Provide the [X, Y] coordinate of the cell's center where the given text is located.  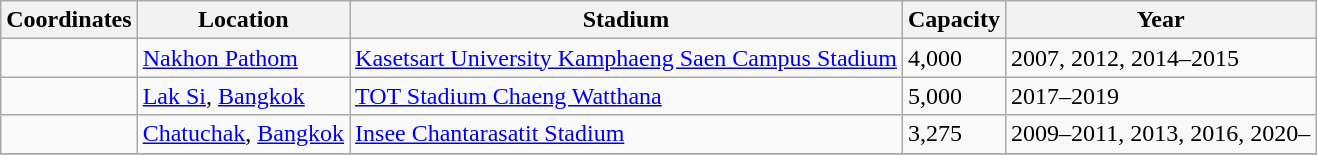
Location [243, 20]
Nakhon Pathom [243, 58]
2009–2011, 2013, 2016, 2020– [1161, 134]
TOT Stadium Chaeng Watthana [626, 96]
Capacity [954, 20]
2007, 2012, 2014–2015 [1161, 58]
Chatuchak, Bangkok [243, 134]
Year [1161, 20]
4,000 [954, 58]
Insee Chantarasatit Stadium [626, 134]
Kasetsart University Kamphaeng Saen Campus Stadium [626, 58]
Coordinates [69, 20]
Lak Si, Bangkok [243, 96]
2017–2019 [1161, 96]
3,275 [954, 134]
5,000 [954, 96]
Stadium [626, 20]
